Determine the [x, y] coordinate at the center of the cell enclosing the given text.  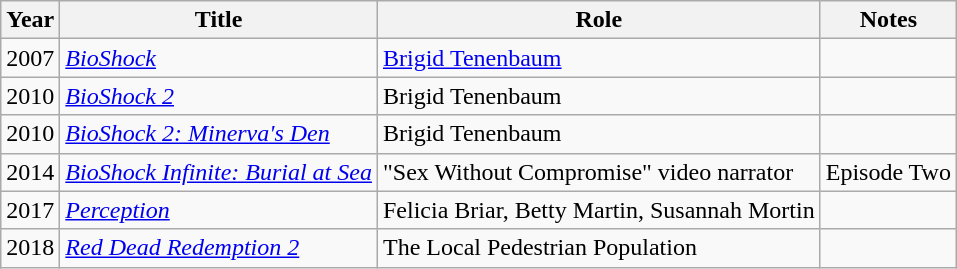
2014 [30, 172]
BioShock [219, 58]
Red Dead Redemption 2 [219, 248]
The Local Pedestrian Population [598, 248]
Year [30, 20]
2018 [30, 248]
BioShock 2 [219, 96]
Felicia Briar, Betty Martin, Susannah Mortin [598, 210]
Role [598, 20]
2017 [30, 210]
BioShock 2: Minerva's Den [219, 134]
Perception [219, 210]
Notes [888, 20]
"Sex Without Compromise" video narrator [598, 172]
BioShock Infinite: Burial at Sea [219, 172]
Episode Two [888, 172]
2007 [30, 58]
Title [219, 20]
